From the cell containing the given text, extract its center point as (x, y) coordinate. 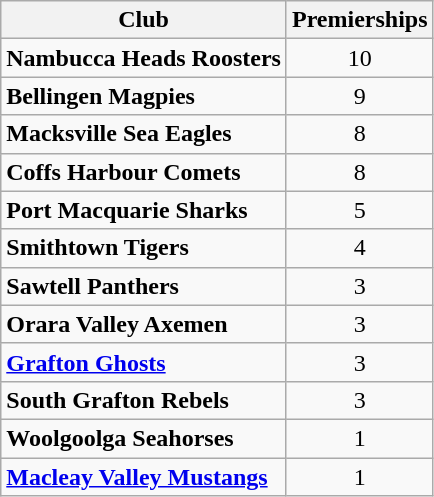
Smithtown Tigers (144, 248)
Orara Valley Axemen (144, 324)
Woolgoolga Seahorses (144, 438)
9 (360, 96)
South Grafton Rebels (144, 400)
Club (144, 20)
Premierships (360, 20)
10 (360, 58)
Port Macquarie Sharks (144, 210)
Grafton Ghosts (144, 362)
Coffs Harbour Comets (144, 172)
Macksville Sea Eagles (144, 134)
Nambucca Heads Roosters (144, 58)
Sawtell Panthers (144, 286)
Bellingen Magpies (144, 96)
5 (360, 210)
4 (360, 248)
Macleay Valley Mustangs (144, 477)
